Return [X, Y] of the center of cell containing provided text 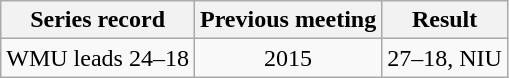
Series record [98, 20]
Previous meeting [288, 20]
2015 [288, 58]
Result [445, 20]
WMU leads 24–18 [98, 58]
27–18, NIU [445, 58]
